Output the (X, Y) coordinate of the center of the cell containing the given text.  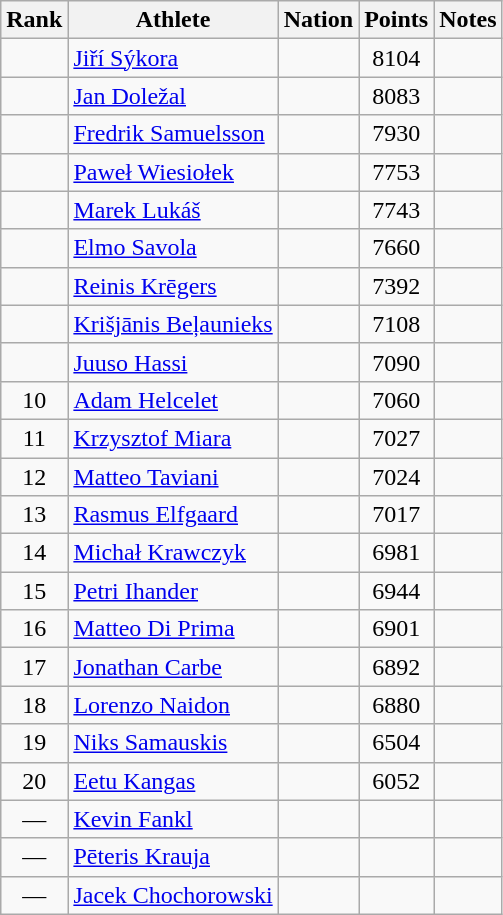
Points (396, 20)
7027 (396, 438)
Matteo Di Prima (173, 629)
Reinis Krēgers (173, 286)
6981 (396, 553)
11 (34, 438)
8104 (396, 58)
12 (34, 477)
Adam Helcelet (173, 400)
6944 (396, 591)
Juuso Hassi (173, 362)
14 (34, 553)
Jan Doležal (173, 96)
17 (34, 667)
6892 (396, 667)
15 (34, 591)
Marek Lukáš (173, 210)
6052 (396, 781)
7017 (396, 515)
13 (34, 515)
Paweł Wiesiołek (173, 172)
Notes (468, 20)
Rank (34, 20)
Matteo Taviani (173, 477)
Jiří Sýkora (173, 58)
Michał Krawczyk (173, 553)
16 (34, 629)
Eetu Kangas (173, 781)
7060 (396, 400)
Pēteris Krauja (173, 857)
Krzysztof Miara (173, 438)
18 (34, 705)
6901 (396, 629)
7392 (396, 286)
7743 (396, 210)
10 (34, 400)
7090 (396, 362)
8083 (396, 96)
Niks Samauskis (173, 743)
Lorenzo Naidon (173, 705)
Elmo Savola (173, 248)
Rasmus Elfgaard (173, 515)
6880 (396, 705)
19 (34, 743)
Jacek Chochorowski (173, 895)
20 (34, 781)
7930 (396, 134)
Nation (318, 20)
Kevin Fankl (173, 819)
Petri Ihander (173, 591)
7024 (396, 477)
Fredrik Samuelsson (173, 134)
7753 (396, 172)
Athlete (173, 20)
6504 (396, 743)
Jonathan Carbe (173, 667)
7108 (396, 324)
7660 (396, 248)
Krišjānis Beļaunieks (173, 324)
